Identify which cell holds the provided text, then report its (X, Y) central coordinate. 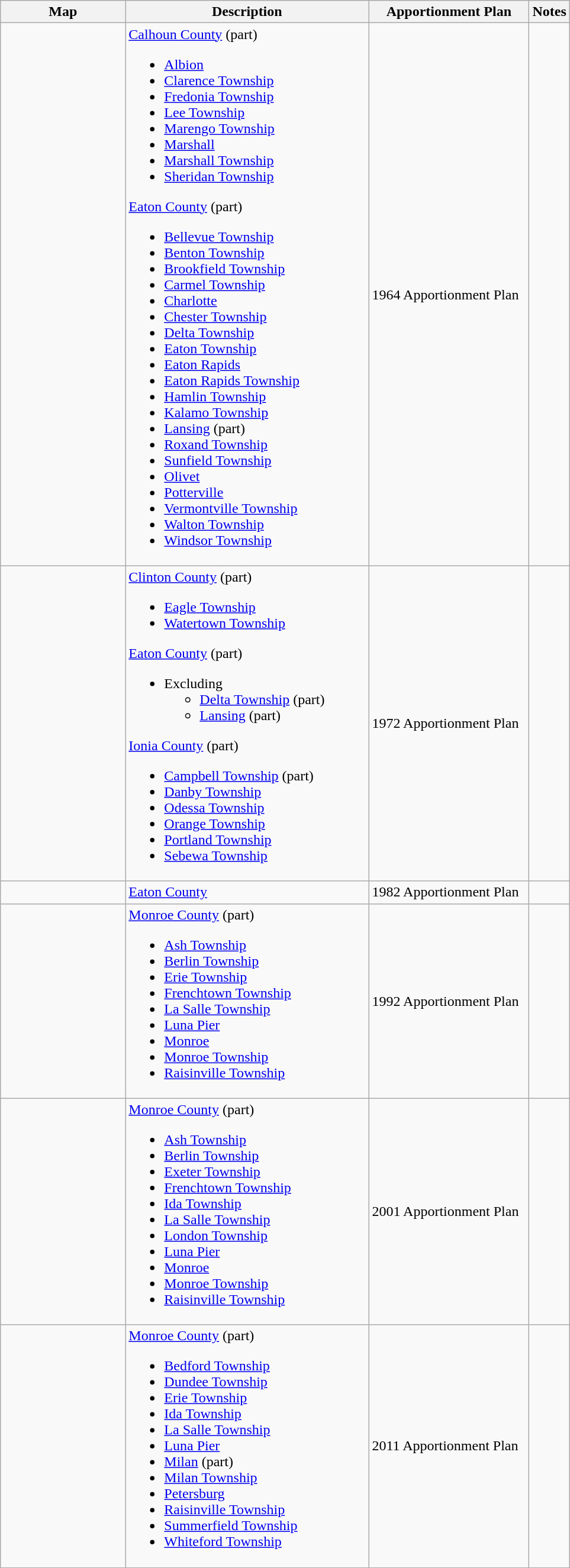
2001 Apportionment Plan (449, 1212)
1992 Apportionment Plan (449, 1001)
Map (63, 12)
Notes (549, 12)
2011 Apportionment Plan (449, 1446)
Eaton County (247, 892)
Apportionment Plan (449, 12)
Monroe County (part)Ash TownshipBerlin TownshipErie TownshipFrenchtown TownshipLa Salle TownshipLuna PierMonroeMonroe TownshipRaisinville Township (247, 1001)
1982 Apportionment Plan (449, 892)
Description (247, 12)
1972 Apportionment Plan (449, 723)
1964 Apportionment Plan (449, 295)
